Return [x, y] of the center of cell containing provided text 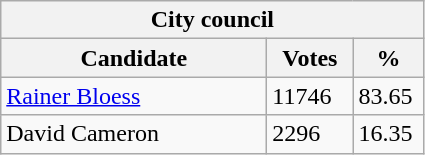
11746 [310, 96]
David Cameron [134, 134]
Candidate [134, 58]
Rainer Bloess [134, 96]
16.35 [388, 134]
2296 [310, 134]
% [388, 58]
83.65 [388, 96]
Votes [310, 58]
City council [212, 20]
